Provide the [x, y] coordinate of the cell's center where the given text is located.  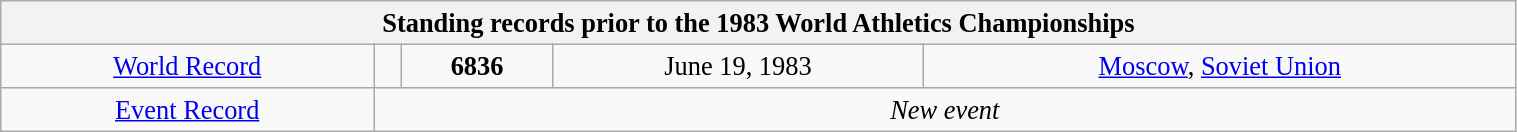
World Record [188, 66]
Event Record [188, 109]
6836 [478, 66]
New event [945, 109]
Standing records prior to the 1983 World Athletics Championships [758, 22]
June 19, 1983 [738, 66]
Moscow, Soviet Union [1220, 66]
